Detect which cell encompasses the target text, then output its [x, y] center coordinate. 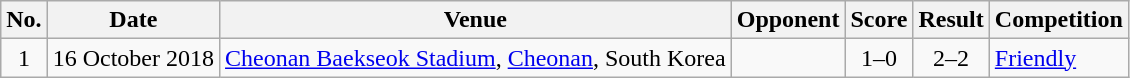
2–2 [951, 58]
Cheonan Baekseok Stadium, Cheonan, South Korea [476, 58]
Result [951, 20]
Competition [1058, 20]
Opponent [788, 20]
1–0 [879, 58]
Venue [476, 20]
Date [133, 20]
16 October 2018 [133, 58]
Friendly [1058, 58]
No. [24, 20]
Score [879, 20]
1 [24, 58]
